Provide the (x, y) coordinate of the cell's center where the given text is located.  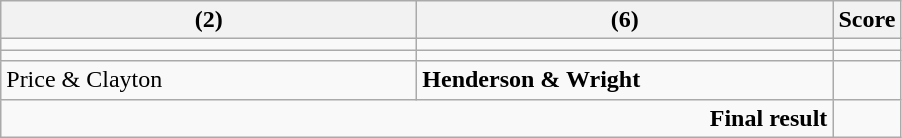
Score (867, 20)
Price & Clayton (209, 80)
(2) (209, 20)
(6) (625, 20)
Final result (417, 118)
Henderson & Wright (625, 80)
